Return (x, y) of the center of cell containing provided text 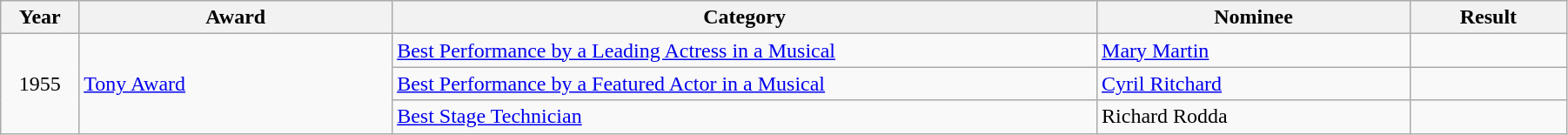
Category (745, 17)
Best Performance by a Featured Actor in a Musical (745, 84)
Award (236, 17)
Result (1488, 17)
Best Performance by a Leading Actress in a Musical (745, 51)
1955 (40, 84)
Year (40, 17)
Richard Rodda (1254, 117)
Best Stage Technician (745, 117)
Mary Martin (1254, 51)
Nominee (1254, 17)
Cyril Ritchard (1254, 84)
Tony Award (236, 84)
